Locate the cell with the specified text and output its [x, y] center coordinate. 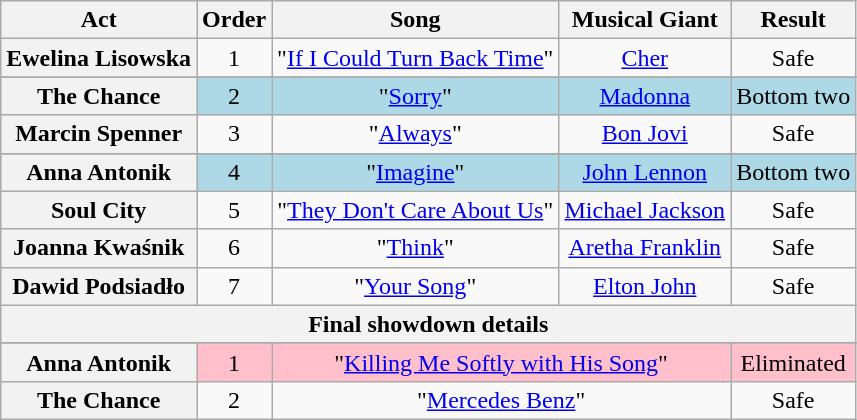
Marcin Spenner [99, 134]
7 [234, 286]
"Sorry" [416, 96]
3 [234, 134]
Joanna Kwaśnik [99, 248]
"Think" [416, 248]
"Always" [416, 134]
"If I Could Turn Back Time" [416, 58]
Soul City [99, 210]
"They Don't Care About Us" [416, 210]
John Lennon [645, 172]
Madonna [645, 96]
Eliminated [794, 362]
Dawid Podsiadło [99, 286]
Order [234, 20]
Elton John [645, 286]
"Mercedes Benz" [502, 400]
Ewelina Lisowska [99, 58]
5 [234, 210]
"Imagine" [416, 172]
Musical Giant [645, 20]
Aretha Franklin [645, 248]
6 [234, 248]
Cher [645, 58]
Michael Jackson [645, 210]
Act [99, 20]
Song [416, 20]
"Killing Me Softly with His Song" [502, 362]
Result [794, 20]
4 [234, 172]
Final showdown details [428, 324]
Bon Jovi [645, 134]
"Your Song" [416, 286]
